Identify which cell holds the provided text, then report its [x, y] central coordinate. 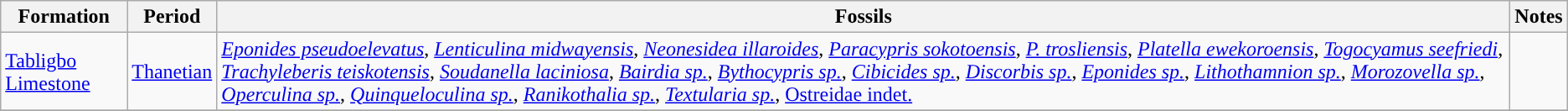
Thanetian [173, 71]
Tabligbo Limestone [64, 71]
Period [173, 17]
Fossils [864, 17]
Notes [1539, 17]
Formation [64, 17]
